Capture the cell that displays the provided text and extract its [X, Y] central coordinate. 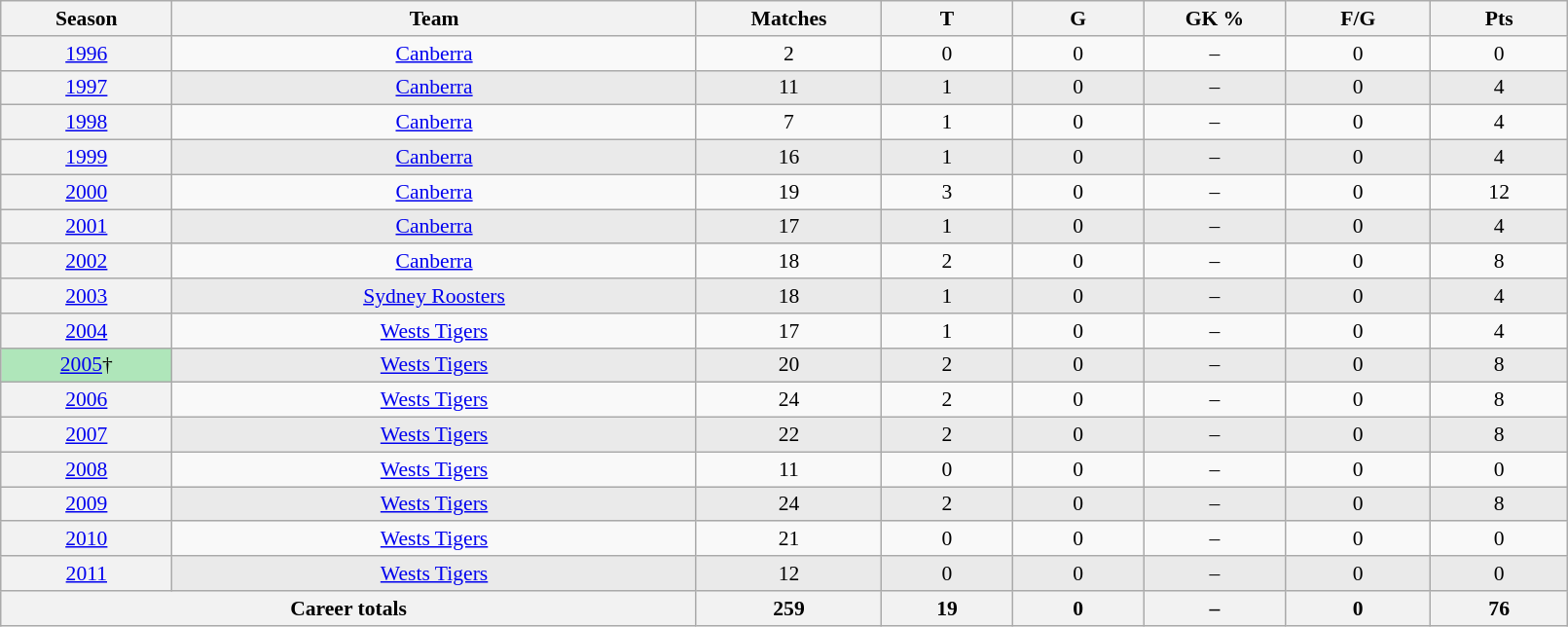
76 [1499, 609]
T [948, 18]
Team [434, 18]
2004 [87, 331]
2005† [87, 365]
21 [788, 539]
1998 [87, 123]
2010 [87, 539]
2011 [87, 573]
7 [788, 123]
Career totals [348, 609]
GK % [1215, 18]
2002 [87, 262]
259 [788, 609]
2007 [87, 435]
1999 [87, 158]
2003 [87, 296]
2006 [87, 400]
20 [788, 365]
G [1078, 18]
Matches [788, 18]
3 [948, 192]
Sydney Roosters [434, 296]
Pts [1499, 18]
22 [788, 435]
16 [788, 158]
2000 [87, 192]
2001 [87, 227]
F/G [1358, 18]
1997 [87, 88]
Season [87, 18]
2008 [87, 469]
1996 [87, 54]
2009 [87, 504]
